Return the (x, y) coordinate for the center point of the cell that contains the specified text.  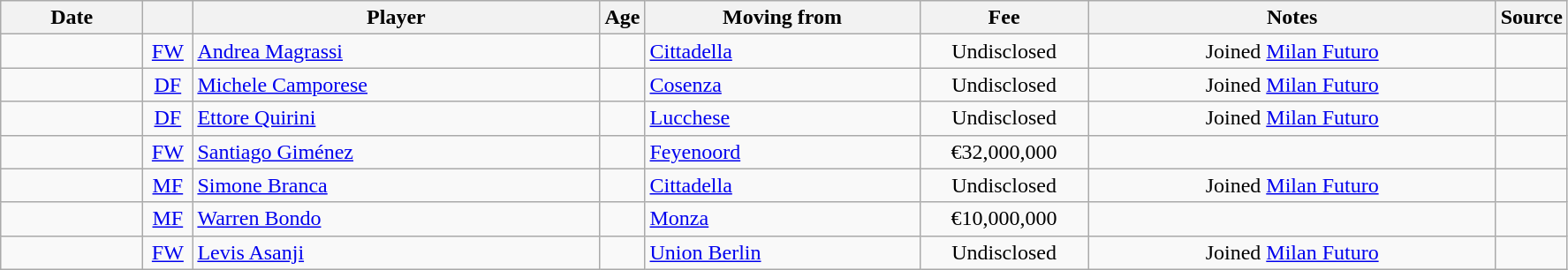
Source (1532, 18)
Feyenoord (783, 152)
Monza (783, 219)
€10,000,000 (1004, 219)
Age (622, 18)
€32,000,000 (1004, 152)
Simone Branca (396, 185)
Lucchese (783, 118)
Andrea Magrassi (396, 51)
Union Berlin (783, 252)
Santiago Giménez (396, 152)
Moving from (783, 18)
Michele Camporese (396, 85)
Player (396, 18)
Cosenza (783, 85)
Notes (1292, 18)
Fee (1004, 18)
Levis Asanji (396, 252)
Warren Bondo (396, 219)
Ettore Quirini (396, 118)
Date (72, 18)
